Locate the cell with the specified text and output its [x, y] center coordinate. 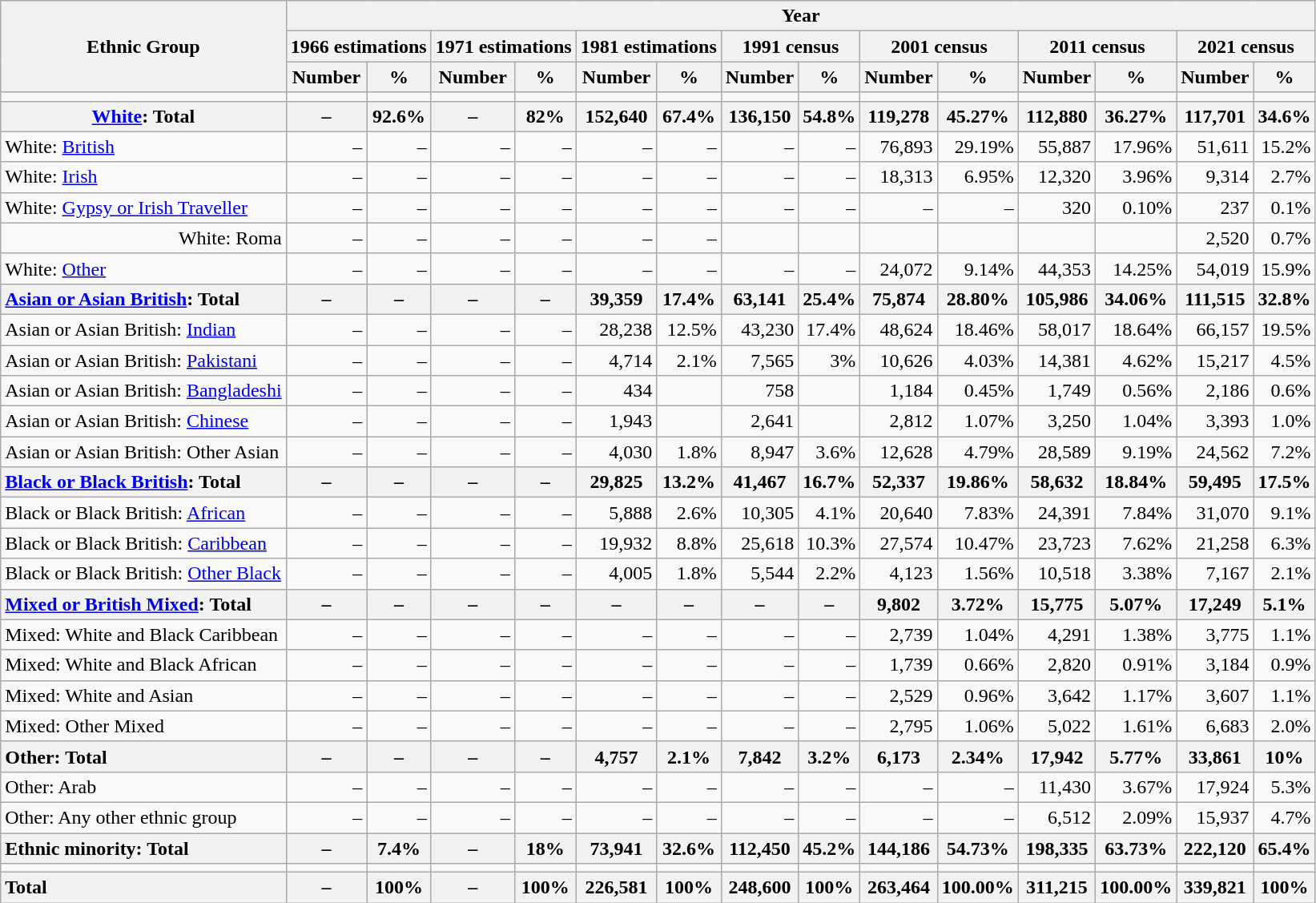
25.4% [830, 299]
2,820 [1056, 665]
6.3% [1285, 543]
1.07% [977, 421]
10.47% [977, 543]
10,518 [1056, 574]
112,450 [759, 849]
55,887 [1056, 147]
4.7% [1285, 817]
6.95% [977, 177]
White: Other [143, 268]
14.25% [1136, 268]
Ethnic minority: Total [143, 849]
White: Roma [143, 238]
White: Gypsy or Irish Traveller [143, 208]
18,313 [899, 177]
75,874 [899, 299]
15,217 [1215, 360]
1,749 [1056, 391]
6,173 [899, 756]
9.1% [1285, 513]
58,632 [1056, 482]
9.19% [1136, 452]
Ethnic Group [143, 46]
7.4% [399, 849]
Asian or Asian British: Other Asian [143, 452]
76,893 [899, 147]
Black or Black British: African [143, 513]
0.96% [977, 695]
18.46% [977, 329]
Asian or Asian British: Indian [143, 329]
11,430 [1056, 787]
3,393 [1215, 421]
6,512 [1056, 817]
3,642 [1056, 695]
3% [830, 360]
25,618 [759, 543]
0.10% [1136, 208]
9,314 [1215, 177]
2001 census [939, 46]
1.0% [1285, 421]
Other: Arab [143, 787]
2,529 [899, 695]
2.7% [1285, 177]
32.8% [1285, 299]
4.5% [1285, 360]
12,320 [1056, 177]
0.9% [1285, 665]
4,714 [617, 360]
66,157 [1215, 329]
2.0% [1285, 726]
152,640 [617, 116]
29,825 [617, 482]
112,880 [1056, 116]
1.61% [1136, 726]
1991 census [790, 46]
17.5% [1285, 482]
15,775 [1056, 604]
136,150 [759, 116]
339,821 [1215, 888]
6,683 [1215, 726]
15.2% [1285, 147]
4,123 [899, 574]
67.4% [689, 116]
7.62% [1136, 543]
28,589 [1056, 452]
4,757 [617, 756]
Total [143, 888]
4.79% [977, 452]
24,072 [899, 268]
13.2% [689, 482]
222,120 [1215, 849]
59,495 [1215, 482]
19,932 [617, 543]
1971 estimations [503, 46]
2.2% [830, 574]
36.27% [1136, 116]
2,812 [899, 421]
320 [1056, 208]
17,924 [1215, 787]
0.56% [1136, 391]
119,278 [899, 116]
54.73% [977, 849]
21,258 [1215, 543]
2011 census [1097, 46]
Black or Black British: Caribbean [143, 543]
34.06% [1136, 299]
5.07% [1136, 604]
45.27% [977, 116]
9.14% [977, 268]
9,802 [899, 604]
Mixed or British Mixed: Total [143, 604]
0.6% [1285, 391]
1,184 [899, 391]
8,947 [759, 452]
311,215 [1056, 888]
2.6% [689, 513]
28.80% [977, 299]
5.77% [1136, 756]
Other: Any other ethnic group [143, 817]
5,888 [617, 513]
5,544 [759, 574]
3.38% [1136, 574]
White: Total [143, 116]
2,795 [899, 726]
52,337 [899, 482]
0.45% [977, 391]
17,942 [1056, 756]
10.3% [830, 543]
White: British [143, 147]
263,464 [899, 888]
51,611 [1215, 147]
5.3% [1285, 787]
63.73% [1136, 849]
3.96% [1136, 177]
24,562 [1215, 452]
Asian or Asian British: Bangladeshi [143, 391]
10% [1285, 756]
82% [545, 116]
2021 census [1246, 46]
32.6% [689, 849]
1,943 [617, 421]
17,249 [1215, 604]
58,017 [1056, 329]
48,624 [899, 329]
44,353 [1056, 268]
23,723 [1056, 543]
7.83% [977, 513]
Mixed: White and Black African [143, 665]
1,739 [899, 665]
4.03% [977, 360]
16.7% [830, 482]
19.86% [977, 482]
Black or Black British: Other Black [143, 574]
226,581 [617, 888]
111,515 [1215, 299]
7.84% [1136, 513]
Black or Black British: Total [143, 482]
1.06% [977, 726]
1981 estimations [649, 46]
4,291 [1056, 635]
0.7% [1285, 238]
14,381 [1056, 360]
117,701 [1215, 116]
3.72% [977, 604]
54,019 [1215, 268]
31,070 [1215, 513]
2,186 [1215, 391]
12.5% [689, 329]
Asian or Asian British: Total [143, 299]
39,359 [617, 299]
4,005 [617, 574]
144,186 [899, 849]
0.91% [1136, 665]
Asian or Asian British: Pakistani [143, 360]
248,600 [759, 888]
1.56% [977, 574]
19.5% [1285, 329]
10,626 [899, 360]
2.34% [977, 756]
2,641 [759, 421]
434 [617, 391]
63,141 [759, 299]
5,022 [1056, 726]
105,986 [1056, 299]
29.19% [977, 147]
3,607 [1215, 695]
3,184 [1215, 665]
18.64% [1136, 329]
3.67% [1136, 787]
18% [545, 849]
White: Irish [143, 177]
237 [1215, 208]
10,305 [759, 513]
7,167 [1215, 574]
7,842 [759, 756]
45.2% [830, 849]
34.6% [1285, 116]
5.1% [1285, 604]
1.38% [1136, 635]
65.4% [1285, 849]
Asian or Asian British: Chinese [143, 421]
2,739 [899, 635]
41,467 [759, 482]
3.2% [830, 756]
Mixed: Other Mixed [143, 726]
Mixed: White and Asian [143, 695]
43,230 [759, 329]
28,238 [617, 329]
Other: Total [143, 756]
18.84% [1136, 482]
15.9% [1285, 268]
7.2% [1285, 452]
17.96% [1136, 147]
73,941 [617, 849]
54.8% [830, 116]
4,030 [617, 452]
12,628 [899, 452]
3,250 [1056, 421]
8.8% [689, 543]
24,391 [1056, 513]
Year [801, 16]
0.1% [1285, 208]
1966 estimations [359, 46]
7,565 [759, 360]
198,335 [1056, 849]
4.62% [1136, 360]
33,861 [1215, 756]
27,574 [899, 543]
758 [759, 391]
2.09% [1136, 817]
4.1% [830, 513]
15,937 [1215, 817]
0.66% [977, 665]
2,520 [1215, 238]
20,640 [899, 513]
3,775 [1215, 635]
1.17% [1136, 695]
92.6% [399, 116]
3.6% [830, 452]
Mixed: White and Black Caribbean [143, 635]
